Output the [X, Y] coordinate of the center of the cell containing the given text.  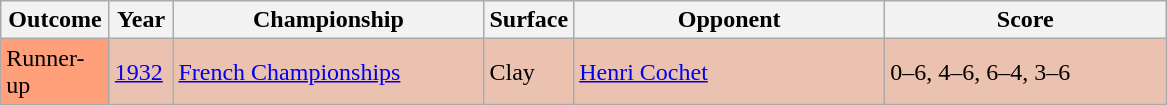
1932 [141, 72]
0–6, 4–6, 6–4, 3–6 [1026, 72]
Year [141, 20]
Opponent [730, 20]
Outcome [56, 20]
Runner-up [56, 72]
Surface [529, 20]
Championship [328, 20]
Clay [529, 72]
Score [1026, 20]
French Championships [328, 72]
Henri Cochet [730, 72]
